Determine the [x, y] coordinate at the center of the cell enclosing the given text.  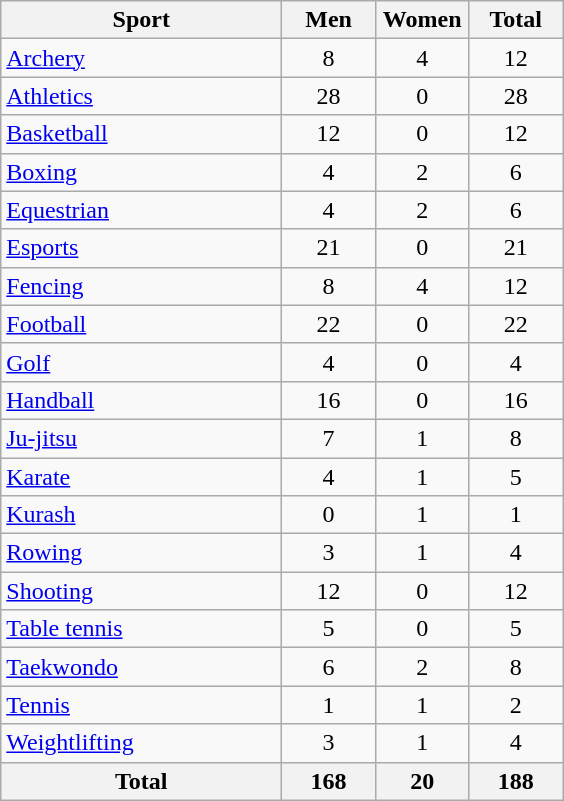
Football [142, 324]
Esports [142, 248]
7 [329, 438]
Ju-jitsu [142, 438]
Golf [142, 362]
Basketball [142, 134]
Taekwondo [142, 667]
Weightlifting [142, 743]
Table tennis [142, 629]
Tennis [142, 705]
Fencing [142, 286]
Handball [142, 400]
168 [329, 781]
Shooting [142, 591]
Equestrian [142, 210]
Karate [142, 477]
Women [422, 20]
Boxing [142, 172]
Kurash [142, 515]
Archery [142, 58]
Athletics [142, 96]
188 [516, 781]
Sport [142, 20]
Men [329, 20]
Rowing [142, 553]
20 [422, 781]
